Scan for the cell matching the given text and deliver its [x, y] coordinate at center. 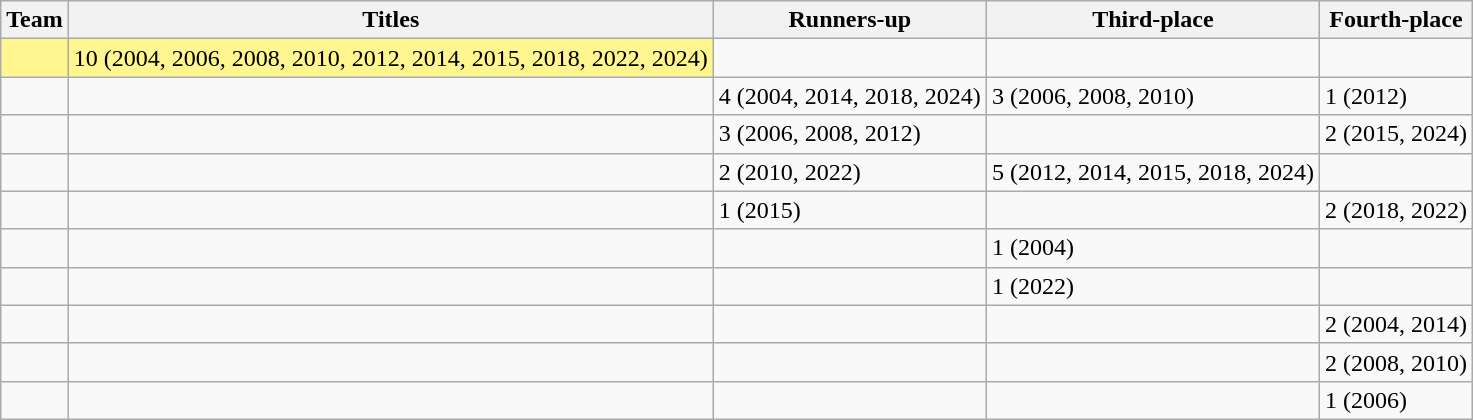
10 (2004, 2006, 2008, 2010, 2012, 2014, 2015, 2018, 2022, 2024) [390, 58]
3 (2006, 2008, 2012) [850, 134]
2 (2010, 2022) [850, 172]
5 (2012, 2014, 2015, 2018, 2024) [1152, 172]
Runners-up [850, 20]
1 (2015) [850, 210]
Fourth-place [1396, 20]
2 (2004, 2014) [1396, 324]
4 (2004, 2014, 2018, 2024) [850, 96]
Team [35, 20]
2 (2018, 2022) [1396, 210]
2 (2015, 2024) [1396, 134]
1 (2012) [1396, 96]
3 (2006, 2008, 2010) [1152, 96]
Third-place [1152, 20]
1 (2004) [1152, 248]
1 (2006) [1396, 400]
2 (2008, 2010) [1396, 362]
Titles [390, 20]
1 (2022) [1152, 286]
